Identify which cell holds the provided text, then report its [X, Y] central coordinate. 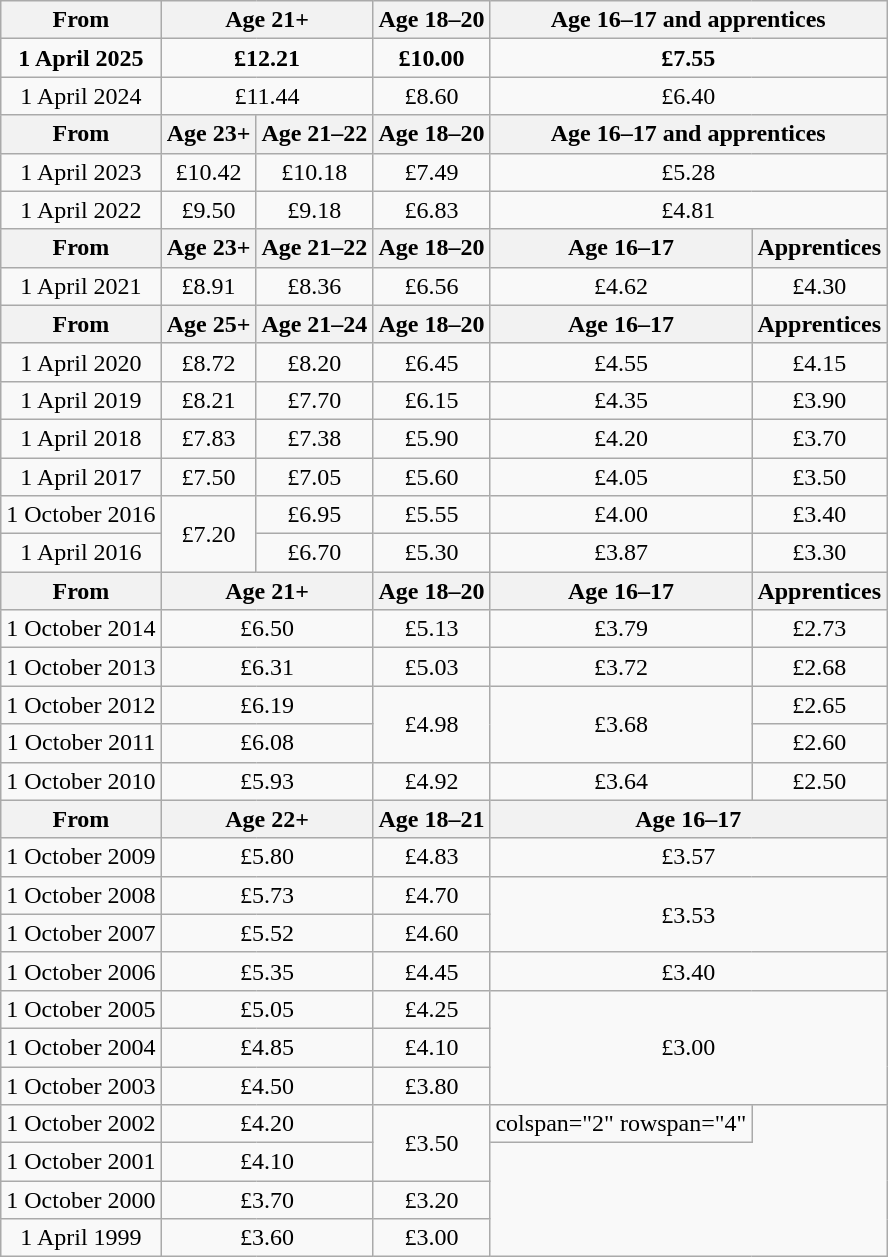
£3.87 [621, 553]
£5.13 [432, 629]
£6.31 [267, 667]
£7.38 [314, 438]
1 April 2025 [81, 58]
1 April 2022 [81, 210]
1 April 2021 [81, 286]
£6.95 [314, 515]
1 October 2009 [81, 857]
£3.72 [621, 667]
£5.90 [432, 438]
£4.15 [820, 362]
£4.83 [432, 857]
£5.05 [267, 1009]
£4.45 [432, 971]
1 April 2017 [81, 477]
£6.83 [432, 210]
£6.08 [267, 743]
Age 18–21 [432, 819]
£4.85 [267, 1047]
£5.30 [432, 553]
£6.56 [432, 286]
£3.20 [432, 1200]
1 April 2019 [81, 400]
1 April 1999 [81, 1238]
£3.57 [688, 857]
£3.53 [688, 914]
£4.05 [621, 477]
£6.50 [267, 629]
£7.49 [432, 172]
£8.36 [314, 286]
£3.60 [267, 1238]
1 April 2024 [81, 96]
£6.15 [432, 400]
£7.05 [314, 477]
1 October 2004 [81, 1047]
£5.93 [267, 781]
£5.73 [267, 895]
£4.60 [432, 933]
Age 22+ [267, 819]
£3.68 [621, 724]
£5.35 [267, 971]
£2.60 [820, 743]
£4.25 [432, 1009]
1 April 2016 [81, 553]
Age 21–24 [314, 324]
£5.28 [688, 172]
£3.90 [820, 400]
1 October 2011 [81, 743]
£3.30 [820, 553]
1 April 2020 [81, 362]
1 October 2016 [81, 515]
£8.20 [314, 362]
1 April 2018 [81, 438]
£7.55 [688, 58]
£2.65 [820, 705]
£3.64 [621, 781]
£12.21 [267, 58]
1 October 2013 [81, 667]
colspan="2" rowspan="4" [621, 1124]
1 October 2010 [81, 781]
£2.50 [820, 781]
£6.70 [314, 553]
£4.62 [621, 286]
£3.79 [621, 629]
£8.60 [432, 96]
£8.21 [208, 400]
£8.72 [208, 362]
£5.03 [432, 667]
£5.52 [267, 933]
1 October 2003 [81, 1085]
1 October 2012 [81, 705]
£4.30 [820, 286]
£7.83 [208, 438]
£7.20 [208, 534]
£9.18 [314, 210]
£6.45 [432, 362]
1 October 2007 [81, 933]
£7.50 [208, 477]
£4.35 [621, 400]
1 October 2014 [81, 629]
£6.40 [688, 96]
Age 25+ [208, 324]
1 April 2023 [81, 172]
£2.68 [820, 667]
£5.80 [267, 857]
1 October 2002 [81, 1124]
£6.19 [267, 705]
1 October 2005 [81, 1009]
£5.60 [432, 477]
£10.18 [314, 172]
£4.00 [621, 515]
1 October 2006 [81, 971]
£4.50 [267, 1085]
£8.91 [208, 286]
£7.70 [314, 400]
£9.50 [208, 210]
£10.42 [208, 172]
£10.00 [432, 58]
1 October 2000 [81, 1200]
£4.92 [432, 781]
1 October 2008 [81, 895]
£4.70 [432, 895]
£4.98 [432, 724]
£5.55 [432, 515]
£4.55 [621, 362]
£11.44 [267, 96]
£2.73 [820, 629]
£4.81 [688, 210]
1 October 2001 [81, 1162]
£3.80 [432, 1085]
